Scan for the cell matching the given text and deliver its (X, Y) coordinate at center. 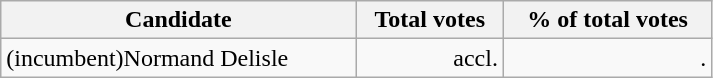
Total votes (430, 20)
Candidate (178, 20)
% of total votes (607, 20)
(incumbent)Normand Delisle (178, 58)
accl. (430, 58)
. (607, 58)
